Find where the given text appears and provide that cell's center as [x, y] coordinate. 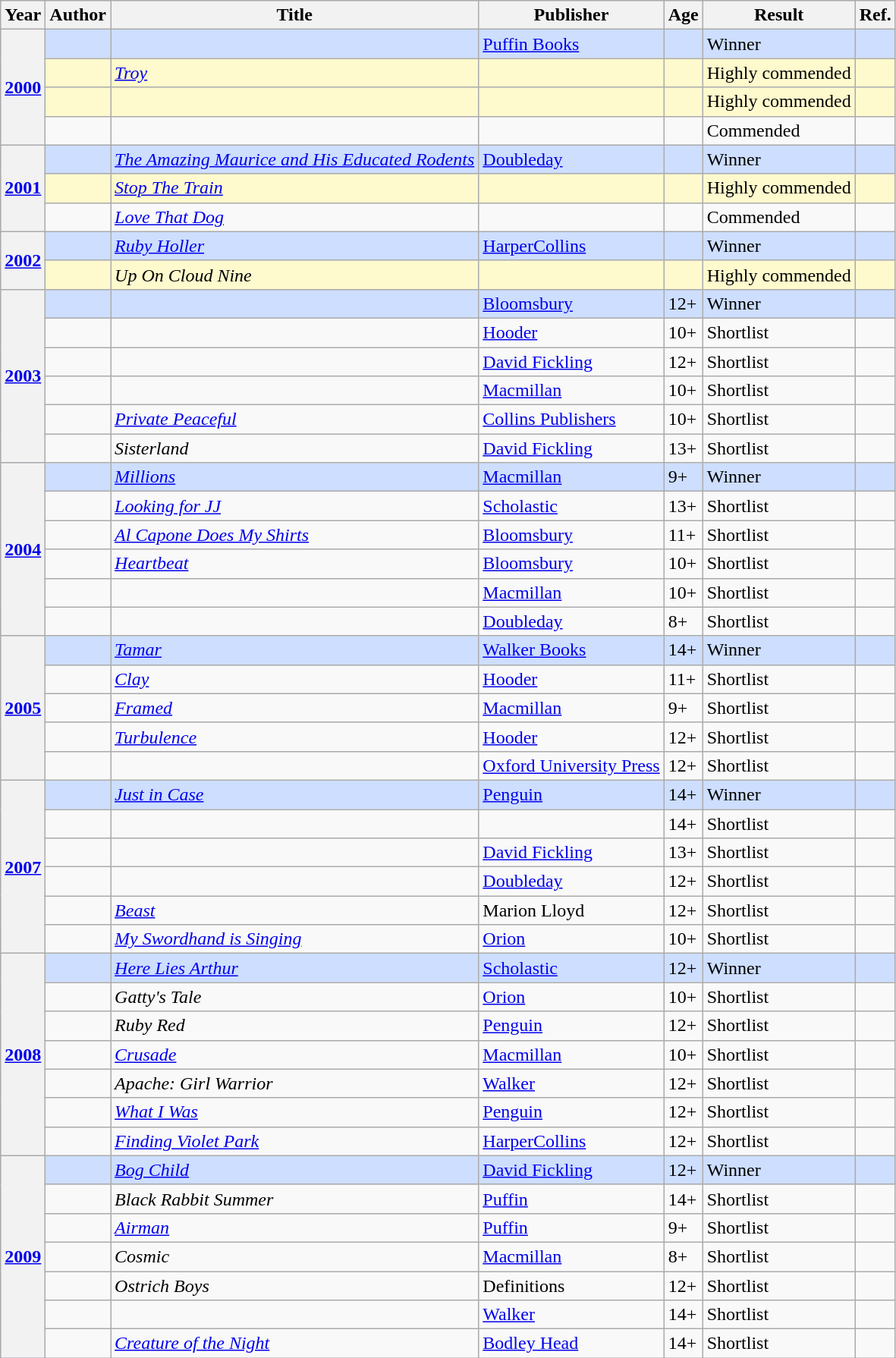
2002 [23, 260]
Finding Violet Park [294, 1141]
The Amazing Maurice and His Educated Rodents [294, 159]
Gatty's Tale [294, 997]
Private Peaceful [294, 420]
Airman [294, 1228]
Millions [294, 477]
Al Capone Does My Shirts [294, 535]
Author [78, 15]
Tamar [294, 650]
What I Was [294, 1112]
Troy [294, 73]
Black Rabbit Summer [294, 1199]
Collins Publishers [571, 420]
Apache: Girl Warrior [294, 1083]
Bodley Head [571, 1344]
Ostrich Boys [294, 1286]
Heartbeat [294, 564]
2004 [23, 549]
2005 [23, 708]
2007 [23, 866]
Sisterland [294, 448]
Love That Dog [294, 217]
Framed [294, 708]
Ref. [876, 15]
Here Lies Arthur [294, 968]
Ruby Holler [294, 246]
Walker Books [571, 650]
My Swordhand is Singing [294, 939]
Oxford University Press [571, 765]
Marion Lloyd [571, 910]
Clay [294, 679]
Crusade [294, 1055]
2000 [23, 87]
Title [294, 15]
Turbulence [294, 737]
Bog Child [294, 1170]
Up On Cloud Nine [294, 275]
Cosmic [294, 1256]
2001 [23, 188]
Beast [294, 910]
Stop The Train [294, 188]
Age [683, 15]
Result [778, 15]
Just in Case [294, 794]
Looking for JJ [294, 506]
2003 [23, 376]
Year [23, 15]
Definitions [571, 1286]
Puffin Books [571, 44]
Ruby Red [294, 1026]
2008 [23, 1055]
Creature of the Night [294, 1344]
2009 [23, 1256]
Publisher [571, 15]
